Return the (X, Y) coordinate for the center point of the cell that contains the specified text.  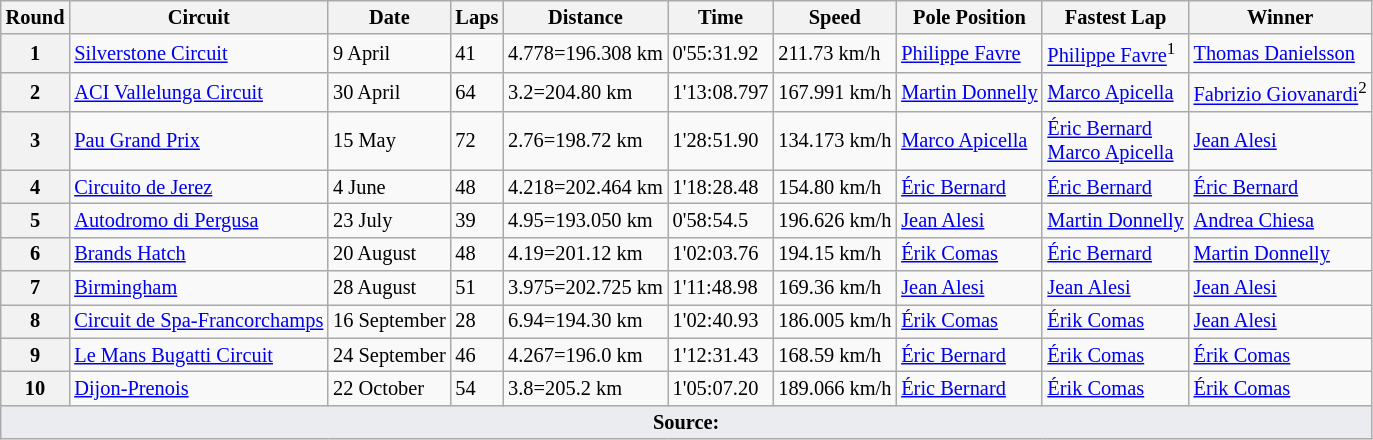
1'02:03.76 (721, 254)
211.73 km/h (834, 54)
39 (478, 220)
15 May (389, 141)
5 (36, 220)
3 (36, 141)
Circuit (198, 17)
7 (36, 288)
Round (36, 17)
4.267=196.0 km (585, 355)
28 August (389, 288)
51 (478, 288)
20 August (389, 254)
3.975=202.725 km (585, 288)
1'28:51.90 (721, 141)
Silverstone Circuit (198, 54)
1'02:40.93 (721, 321)
0'55:31.92 (721, 54)
Birmingham (198, 288)
1'13:08.797 (721, 92)
64 (478, 92)
2.76=198.72 km (585, 141)
Pole Position (969, 17)
Pau Grand Prix (198, 141)
ACI Vallelunga Circuit (198, 92)
28 (478, 321)
6.94=194.30 km (585, 321)
23 July (389, 220)
8 (36, 321)
4.95=193.050 km (585, 220)
Distance (585, 17)
10 (36, 389)
46 (478, 355)
168.59 km/h (834, 355)
30 April (389, 92)
Le Mans Bugatti Circuit (198, 355)
2 (36, 92)
Philippe Favre1 (1115, 54)
Fastest Lap (1115, 17)
Autodromo di Pergusa (198, 220)
9 (36, 355)
134.173 km/h (834, 141)
41 (478, 54)
Éric Bernard Marco Apicella (1115, 141)
3.2=204.80 km (585, 92)
1'11:48.98 (721, 288)
Circuit de Spa-Francorchamps (198, 321)
3.8=205.2 km (585, 389)
1'18:28.48 (721, 187)
189.066 km/h (834, 389)
Date (389, 17)
196.626 km/h (834, 220)
4 (36, 187)
Brands Hatch (198, 254)
4.218=202.464 km (585, 187)
72 (478, 141)
9 April (389, 54)
4.19=201.12 km (585, 254)
Dijon-Prenois (198, 389)
194.15 km/h (834, 254)
54 (478, 389)
167.991 km/h (834, 92)
24 September (389, 355)
1 (36, 54)
Circuito de Jerez (198, 187)
4 June (389, 187)
154.80 km/h (834, 187)
6 (36, 254)
Laps (478, 17)
Time (721, 17)
Source: (686, 422)
Winner (1280, 17)
0'58:54.5 (721, 220)
Fabrizio Giovanardi2 (1280, 92)
Thomas Danielsson (1280, 54)
1'05:07.20 (721, 389)
22 October (389, 389)
169.36 km/h (834, 288)
1'12:31.43 (721, 355)
Philippe Favre (969, 54)
16 September (389, 321)
186.005 km/h (834, 321)
4.778=196.308 km (585, 54)
Speed (834, 17)
Andrea Chiesa (1280, 220)
